Scan for the cell matching the given text and deliver its [X, Y] coordinate at center. 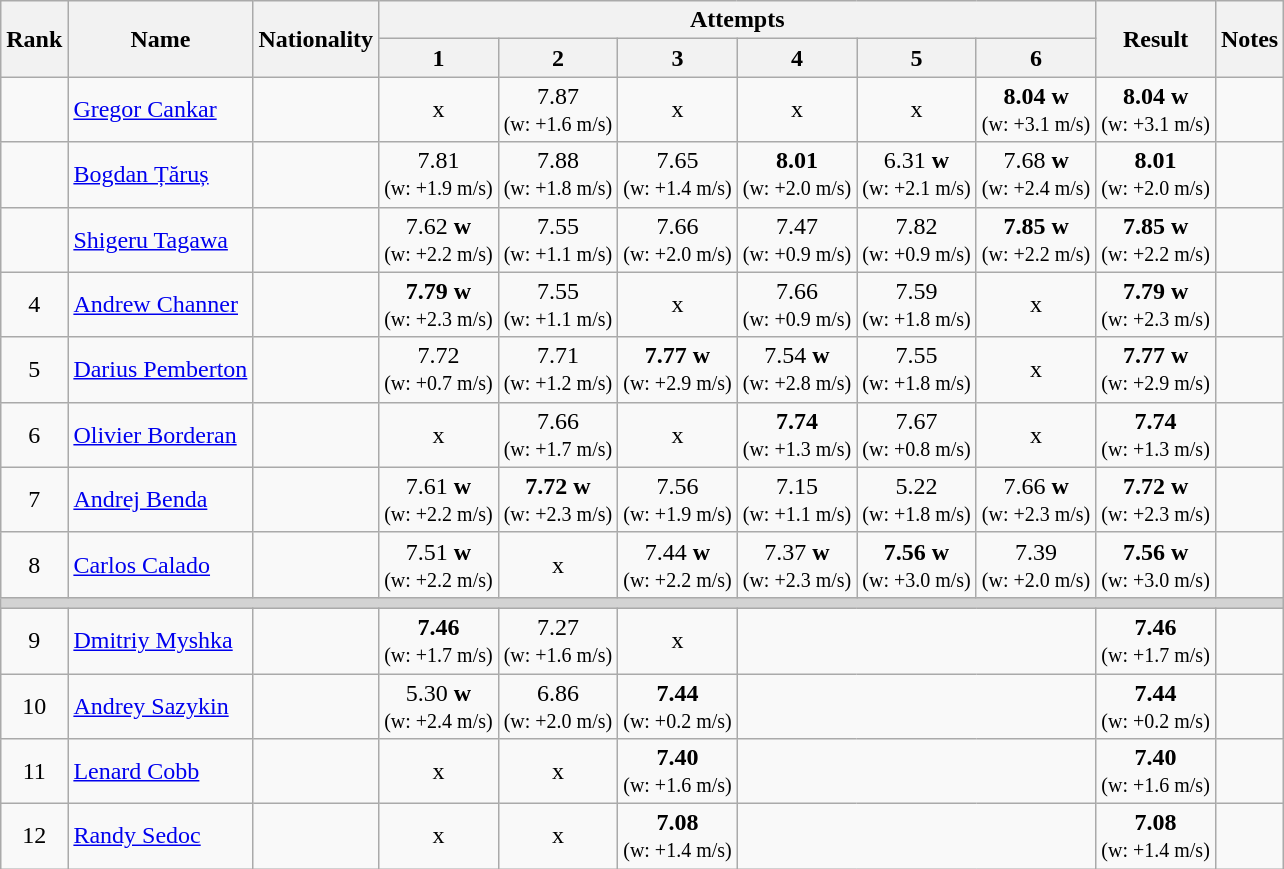
7.66 w (w: +2.3 m/s) [1036, 500]
Andrej Benda [160, 500]
7.87(w: +1.6 m/s) [558, 110]
3 [678, 58]
7.62 w (w: +2.2 m/s) [439, 240]
Olivier Borderan [160, 434]
7.88(w: +1.8 m/s) [558, 174]
7.65(w: +1.4 m/s) [678, 174]
7.40 (w: +1.6 m/s) [1156, 772]
5.22(w: +1.8 m/s) [917, 500]
7.27(w: +1.6 m/s) [558, 640]
7.54 w (w: +2.8 m/s) [797, 370]
8.01 (w: +2.0 m/s) [1156, 174]
7.37 w (w: +2.3 m/s) [797, 564]
7.15(w: +1.1 m/s) [797, 500]
Andrey Sazykin [160, 706]
7.59(w: +1.8 m/s) [917, 304]
6.31 w (w: +2.1 m/s) [917, 174]
10 [34, 706]
Dmitriy Myshka [160, 640]
Name [160, 39]
7.61 w (w: +2.2 m/s) [439, 500]
Carlos Calado [160, 564]
1 [439, 58]
7.44 w (w: +2.2 m/s) [678, 564]
7.44 (w: +0.2 m/s) [1156, 706]
Rank [34, 39]
7.44(w: +0.2 m/s) [678, 706]
7.08 (w: +1.4 m/s) [1156, 836]
7.55(w: +1.8 m/s) [917, 370]
7.46(w: +1.7 m/s) [439, 640]
Notes [1249, 39]
12 [34, 836]
5.30 w (w: +2.4 m/s) [439, 706]
Result [1156, 39]
Gregor Cankar [160, 110]
7.66(w: +0.9 m/s) [797, 304]
7.68 w (w: +2.4 m/s) [1036, 174]
7.56(w: +1.9 m/s) [678, 500]
2 [558, 58]
11 [34, 772]
7.08(w: +1.4 m/s) [678, 836]
Shigeru Tagawa [160, 240]
7.81(w: +1.9 m/s) [439, 174]
7.71(w: +1.2 m/s) [558, 370]
7.51 w (w: +2.2 m/s) [439, 564]
8.01(w: +2.0 m/s) [797, 174]
7.74(w: +1.3 m/s) [797, 434]
Darius Pemberton [160, 370]
7.66(w: +2.0 m/s) [678, 240]
7.67(w: +0.8 m/s) [917, 434]
Bogdan Țăruș [160, 174]
Nationality [316, 39]
Andrew Channer [160, 304]
7.82(w: +0.9 m/s) [917, 240]
7.47(w: +0.9 m/s) [797, 240]
Lenard Cobb [160, 772]
6.86(w: +2.0 m/s) [558, 706]
7.39(w: +2.0 m/s) [1036, 564]
7.46 (w: +1.7 m/s) [1156, 640]
Randy Sedoc [160, 836]
7.72(w: +0.7 m/s) [439, 370]
7.40(w: +1.6 m/s) [678, 772]
7.74 (w: +1.3 m/s) [1156, 434]
9 [34, 640]
Attempts [738, 20]
7.66(w: +1.7 m/s) [558, 434]
8 [34, 564]
7 [34, 500]
